Identify which cell holds the provided text, then report its (X, Y) central coordinate. 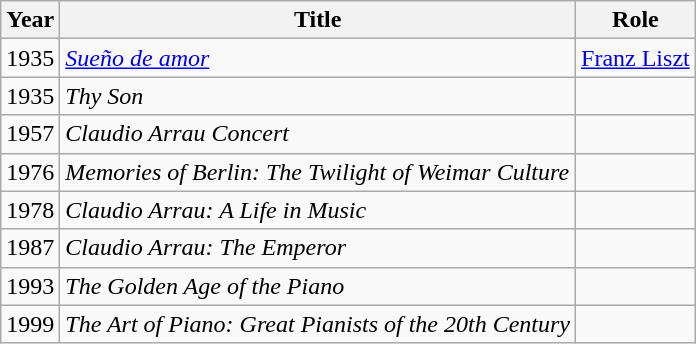
Claudio Arrau: A Life in Music (318, 210)
The Golden Age of the Piano (318, 286)
Claudio Arrau Concert (318, 134)
Sueño de amor (318, 58)
Memories of Berlin: The Twilight of Weimar Culture (318, 172)
1993 (30, 286)
1978 (30, 210)
Claudio Arrau: The Emperor (318, 248)
1976 (30, 172)
1957 (30, 134)
Role (636, 20)
1999 (30, 324)
Year (30, 20)
Title (318, 20)
1987 (30, 248)
Thy Son (318, 96)
Franz Liszt (636, 58)
The Art of Piano: Great Pianists of the 20th Century (318, 324)
